Return (x, y) of the center of cell containing provided text 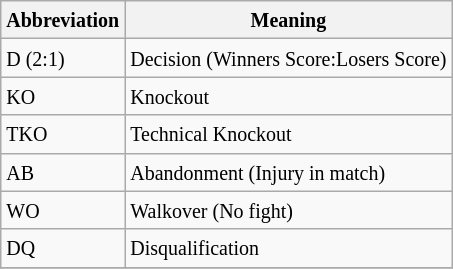
DQ (63, 248)
Technical Knockout (288, 134)
KO (63, 96)
Knockout (288, 96)
Disqualification (288, 248)
D (2:1) (63, 58)
Decision (Winners Score:Losers Score) (288, 58)
Abbreviation (63, 20)
AB (63, 172)
Meaning (288, 20)
Abandonment (Injury in match) (288, 172)
WO (63, 210)
Walkover (No fight) (288, 210)
TKO (63, 134)
